Locate the cell with the specified text and output its (X, Y) center coordinate. 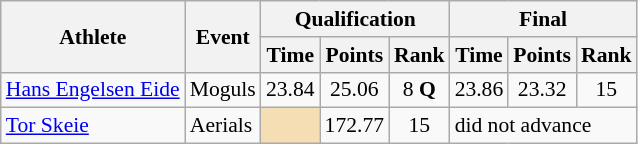
23.32 (542, 90)
25.06 (354, 90)
172.77 (354, 126)
Hans Engelsen Eide (93, 90)
23.84 (290, 90)
Tor Skeie (93, 126)
did not advance (544, 126)
23.86 (480, 90)
Qualification (356, 19)
8 Q (420, 90)
Moguls (223, 90)
Athlete (93, 36)
Aerials (223, 126)
Event (223, 36)
Final (544, 19)
